Find where the given text appears and provide that cell's center as [X, Y] coordinate. 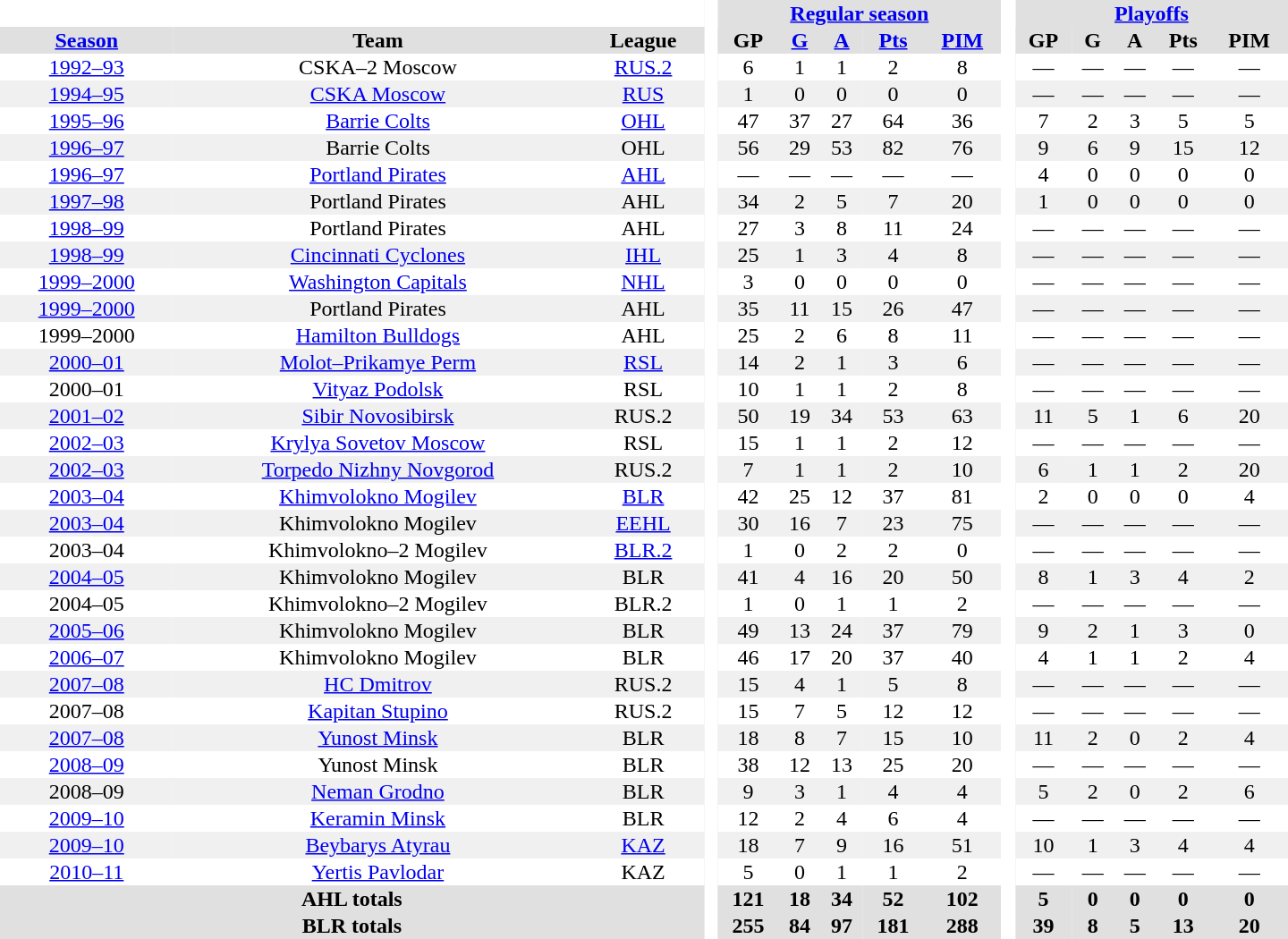
Beybarys Atyrau [378, 845]
14 [748, 362]
64 [894, 121]
38 [748, 765]
League [642, 40]
AHL totals [352, 899]
75 [962, 523]
CSKA–2 Moscow [378, 67]
102 [962, 899]
39 [1043, 926]
Season [87, 40]
1994–95 [87, 94]
46 [748, 657]
79 [962, 630]
Sibir Novosibirsk [378, 416]
Regular season [859, 13]
49 [748, 630]
Playoffs [1152, 13]
41 [748, 577]
63 [962, 416]
BLR totals [352, 926]
Cincinnati Cyclones [378, 255]
Vityaz Podolsk [378, 389]
2006–07 [87, 657]
1997–98 [87, 201]
IHL [642, 255]
97 [843, 926]
17 [800, 657]
42 [748, 496]
51 [962, 845]
84 [800, 926]
35 [748, 309]
40 [962, 657]
29 [800, 148]
Keramin Minsk [378, 818]
52 [894, 899]
255 [748, 926]
76 [962, 148]
36 [962, 121]
181 [894, 926]
2010–11 [87, 872]
EEHL [642, 523]
Neman Grodno [378, 791]
19 [800, 416]
HC Dmitrov [378, 684]
NHL [642, 282]
2001–02 [87, 416]
1992–93 [87, 67]
1995–96 [87, 121]
RUS [642, 94]
CSKA Moscow [378, 94]
23 [894, 523]
Torpedo Nizhny Novgorod [378, 469]
Krylya Sovetov Moscow [378, 443]
82 [894, 148]
Washington Capitals [378, 282]
288 [962, 926]
26 [894, 309]
Molot–Prikamye Perm [378, 362]
Yertis Pavlodar [378, 872]
30 [748, 523]
Kapitan Stupino [378, 711]
Team [378, 40]
121 [748, 899]
Hamilton Bulldogs [378, 335]
81 [962, 496]
2005–06 [87, 630]
56 [748, 148]
